Locate the cell with the specified text and output its [x, y] center coordinate. 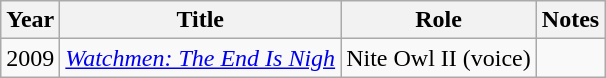
Year [30, 20]
Title [200, 20]
Watchmen: The End Is Nigh [200, 58]
Nite Owl II (voice) [439, 58]
Role [439, 20]
Notes [570, 20]
2009 [30, 58]
